Find where the given text appears and provide that cell's center as (x, y) coordinate. 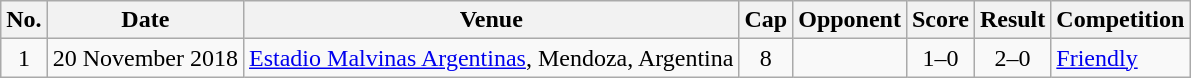
No. (24, 20)
2–0 (1012, 58)
Date (145, 20)
Estadio Malvinas Argentinas, Mendoza, Argentina (492, 58)
Friendly (1120, 58)
Competition (1120, 20)
Venue (492, 20)
Opponent (850, 20)
20 November 2018 (145, 58)
1 (24, 58)
Result (1012, 20)
8 (766, 58)
1–0 (940, 58)
Score (940, 20)
Cap (766, 20)
